Provide the [X, Y] coordinate of the cell's center where the given text is located.  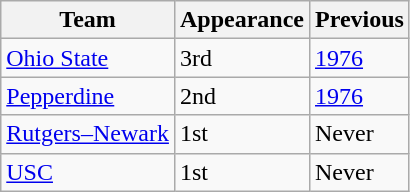
3rd [242, 58]
Pepperdine [88, 96]
Ohio State [88, 58]
Appearance [242, 20]
USC [88, 172]
Previous [359, 20]
Team [88, 20]
Rutgers–Newark [88, 134]
2nd [242, 96]
